Locate the cell with the specified text and output its [X, Y] center coordinate. 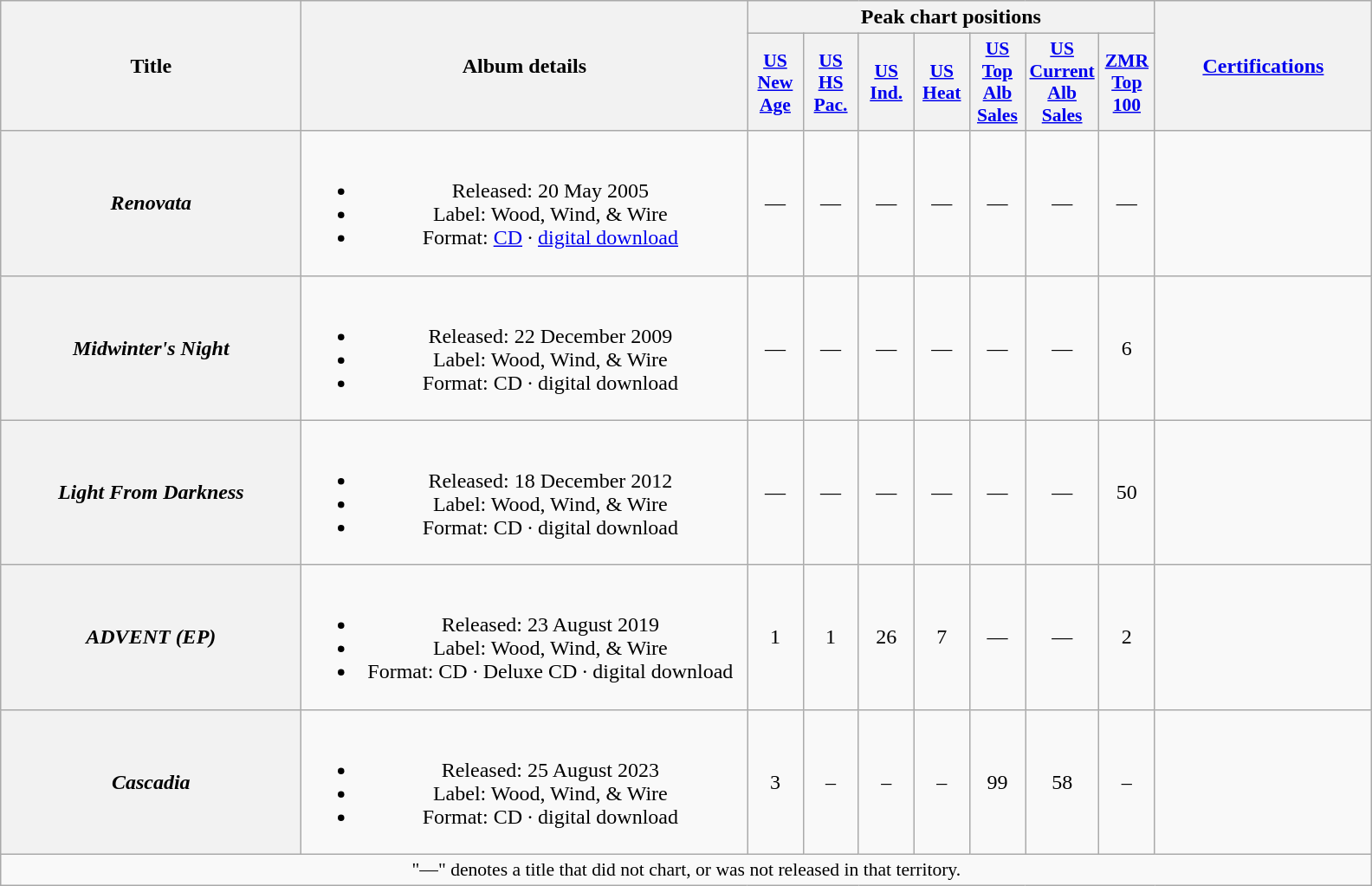
2 [1127, 637]
Released: 20 May 2005Label: Wood, Wind, & WireFormat: CD · digital download [525, 203]
USHeat [942, 82]
6 [1127, 348]
Cascadia [151, 781]
USNewAge [775, 82]
Album details [525, 66]
Released: 22 December 2009Label: Wood, Wind, & WireFormat: CD · digital download [525, 348]
7 [942, 637]
Certifications [1263, 66]
Released: 18 December 2012Label: Wood, Wind, & WireFormat: CD · digital download [525, 492]
Released: 25 August 2023Label: Wood, Wind, & WireFormat: CD · digital download [525, 781]
USCurrentAlbSales [1062, 82]
Title [151, 66]
USInd. [886, 82]
99 [997, 781]
26 [886, 637]
"—" denotes a title that did not chart, or was not released in that territory. [686, 870]
Light From Darkness [151, 492]
3 [775, 781]
Peak chart positions [951, 17]
50 [1127, 492]
Renovata [151, 203]
USTopAlbSales [997, 82]
USHSPac. [831, 82]
ZMRTop100 [1127, 82]
Released: 23 August 2019Label: Wood, Wind, & WireFormat: CD · Deluxe CD · digital download [525, 637]
ADVENT (EP) [151, 637]
Midwinter's Night [151, 348]
58 [1062, 781]
